Output the (x, y) coordinate of the center of the cell containing the given text.  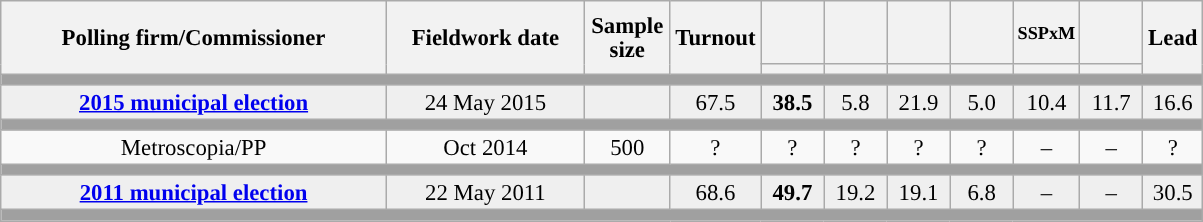
22 May 2011 (485, 194)
16.6 (1173, 102)
Polling firm/Commissioner (194, 38)
Lead (1173, 38)
2011 municipal election (194, 194)
500 (627, 148)
5.0 (982, 102)
6.8 (982, 194)
Fieldwork date (485, 38)
Turnout (716, 38)
10.4 (1046, 102)
30.5 (1173, 194)
19.1 (918, 194)
49.7 (792, 194)
67.5 (716, 102)
11.7 (1112, 102)
Oct 2014 (485, 148)
5.8 (856, 102)
2015 municipal election (194, 102)
Metroscopia/PP (194, 148)
21.9 (918, 102)
SSPxM (1046, 32)
19.2 (856, 194)
Sample size (627, 38)
38.5 (792, 102)
24 May 2015 (485, 102)
68.6 (716, 194)
